Output the (X, Y) coordinate of the center of the cell containing the given text.  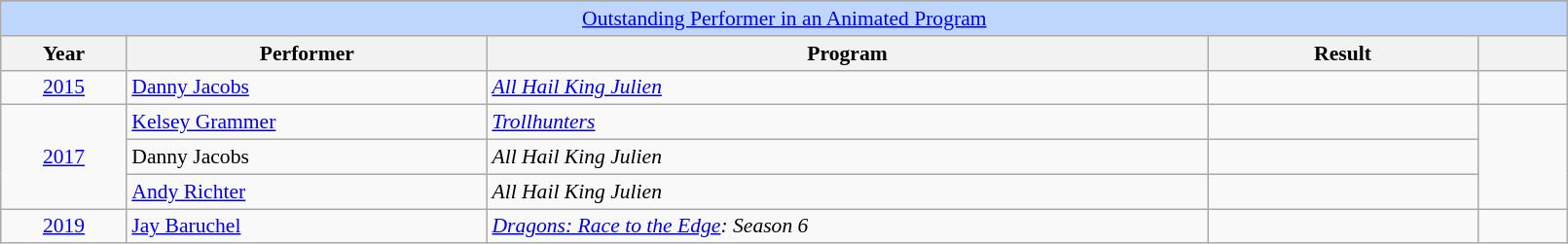
2017 (64, 157)
Performer (307, 53)
Kelsey Grammer (307, 122)
Dragons: Race to the Edge: Season 6 (847, 227)
Trollhunters (847, 122)
Andy Richter (307, 192)
Program (847, 53)
Jay Baruchel (307, 227)
2019 (64, 227)
2015 (64, 87)
Outstanding Performer in an Animated Program (784, 18)
Result (1343, 53)
Year (64, 53)
